For the text-containing cell, return its midpoint in (x, y) coordinate format. 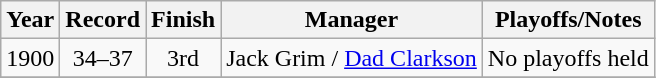
Manager (352, 20)
Jack Grim / Dad Clarkson (352, 58)
Playoffs/Notes (568, 20)
Year (30, 20)
Finish (184, 20)
No playoffs held (568, 58)
1900 (30, 58)
34–37 (103, 58)
3rd (184, 58)
Record (103, 20)
